From the cell containing the given text, extract its center point as [X, Y] coordinate. 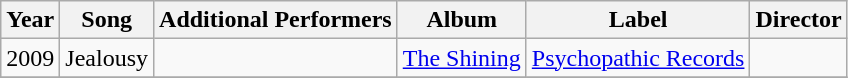
Album [462, 20]
Psychopathic Records [638, 58]
Year [30, 20]
Additional Performers [276, 20]
Song [107, 20]
Label [638, 20]
Jealousy [107, 58]
Director [798, 20]
2009 [30, 58]
The Shining [462, 58]
